From the cell containing the given text, extract its center point as (X, Y) coordinate. 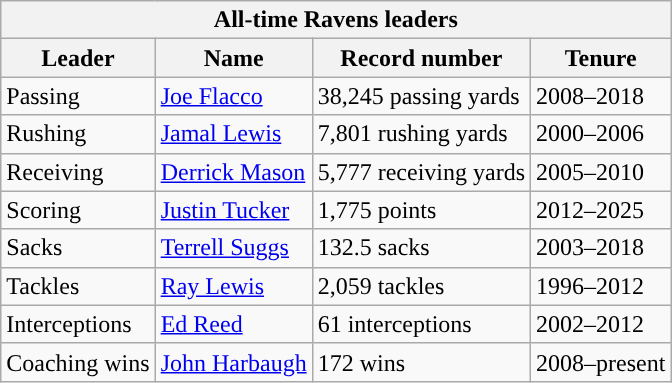
Interceptions (78, 324)
Ray Lewis (234, 286)
172 wins (421, 362)
Sacks (78, 248)
Receiving (78, 172)
Justin Tucker (234, 210)
2002–2012 (601, 324)
2000–2006 (601, 134)
Scoring (78, 210)
2003–2018 (601, 248)
2005–2010 (601, 172)
Rushing (78, 134)
38,245 passing yards (421, 96)
Leader (78, 58)
1,775 points (421, 210)
7,801 rushing yards (421, 134)
John Harbaugh (234, 362)
2008–present (601, 362)
132.5 sacks (421, 248)
Tenure (601, 58)
2012–2025 (601, 210)
Terrell Suggs (234, 248)
Derrick Mason (234, 172)
1996–2012 (601, 286)
Record number (421, 58)
Jamal Lewis (234, 134)
2008–2018 (601, 96)
Tackles (78, 286)
2,059 tackles (421, 286)
Coaching wins (78, 362)
Ed Reed (234, 324)
Passing (78, 96)
Joe Flacco (234, 96)
5,777 receiving yards (421, 172)
Name (234, 58)
All-time Ravens leaders (336, 20)
61 interceptions (421, 324)
